Provide the [X, Y] coordinate of the cell's center where the given text is located.  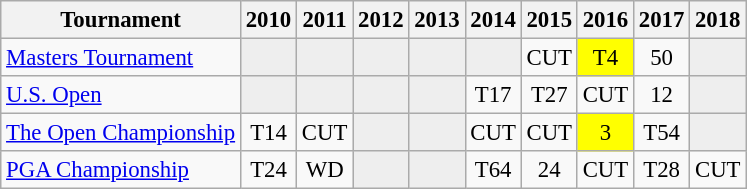
T14 [268, 133]
24 [549, 170]
2014 [493, 20]
2012 [381, 20]
T27 [549, 95]
U.S. Open [121, 95]
T28 [661, 170]
Tournament [121, 20]
2011 [325, 20]
50 [661, 58]
T54 [661, 133]
T4 [605, 58]
2010 [268, 20]
T64 [493, 170]
T17 [493, 95]
2015 [549, 20]
2016 [605, 20]
The Open Championship [121, 133]
2018 [718, 20]
WD [325, 170]
2013 [437, 20]
PGA Championship [121, 170]
12 [661, 95]
3 [605, 133]
2017 [661, 20]
Masters Tournament [121, 58]
T24 [268, 170]
